From the cell containing the given text, extract its center point as (x, y) coordinate. 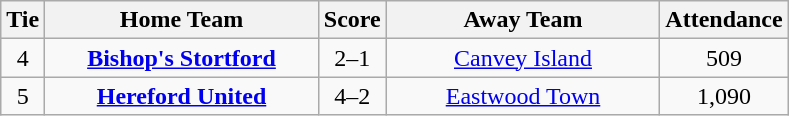
4 (23, 58)
Eastwood Town (523, 96)
Score (352, 20)
4–2 (352, 96)
2–1 (352, 58)
509 (724, 58)
Home Team (182, 20)
1,090 (724, 96)
Bishop's Stortford (182, 58)
Away Team (523, 20)
Attendance (724, 20)
Hereford United (182, 96)
Tie (23, 20)
Canvey Island (523, 58)
5 (23, 96)
